Locate the cell with the specified text and output its [x, y] center coordinate. 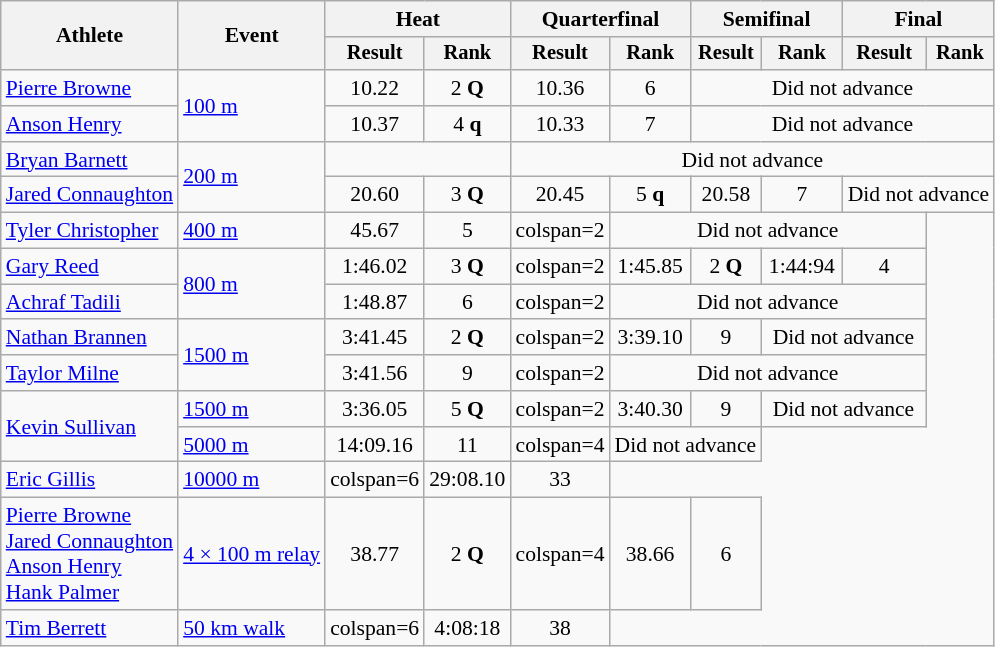
3:40.30 [650, 409]
Tyler Christopher [90, 231]
Achraf Tadili [90, 302]
1:46.02 [374, 267]
Bryan Barnett [90, 160]
11 [467, 445]
33 [560, 480]
10.33 [560, 124]
10000 m [252, 480]
Final [919, 19]
5 q [650, 195]
Eric Gillis [90, 480]
Semifinal [767, 19]
5000 m [252, 445]
Tim Berrett [90, 628]
4:08:18 [467, 628]
4 q [467, 124]
1:45.85 [650, 267]
10.22 [374, 88]
100 m [252, 106]
45.67 [374, 231]
400 m [252, 231]
5 Q [467, 409]
14:09.16 [374, 445]
200 m [252, 178]
3:41.56 [374, 373]
38.66 [650, 554]
Nathan Brannen [90, 338]
3:41.45 [374, 338]
Jared Connaughton [90, 195]
Event [252, 36]
1:48.87 [374, 302]
1:44:94 [802, 267]
5 [467, 231]
20.58 [726, 195]
4 [884, 267]
10.36 [560, 88]
20.45 [560, 195]
Taylor Milne [90, 373]
Gary Reed [90, 267]
Athlete [90, 36]
Pierre BrowneJared ConnaughtonAnson HenryHank Palmer [90, 554]
3:39.10 [650, 338]
38.77 [374, 554]
800 m [252, 284]
3:36.05 [374, 409]
50 km walk [252, 628]
20.60 [374, 195]
Kevin Sullivan [90, 426]
10.37 [374, 124]
29:08.10 [467, 480]
Heat [418, 19]
Anson Henry [90, 124]
Pierre Browne [90, 88]
Quarterfinal [600, 19]
4 × 100 m relay [252, 554]
38 [560, 628]
